Provide the [X, Y] coordinate of the cell's center where the given text is located.  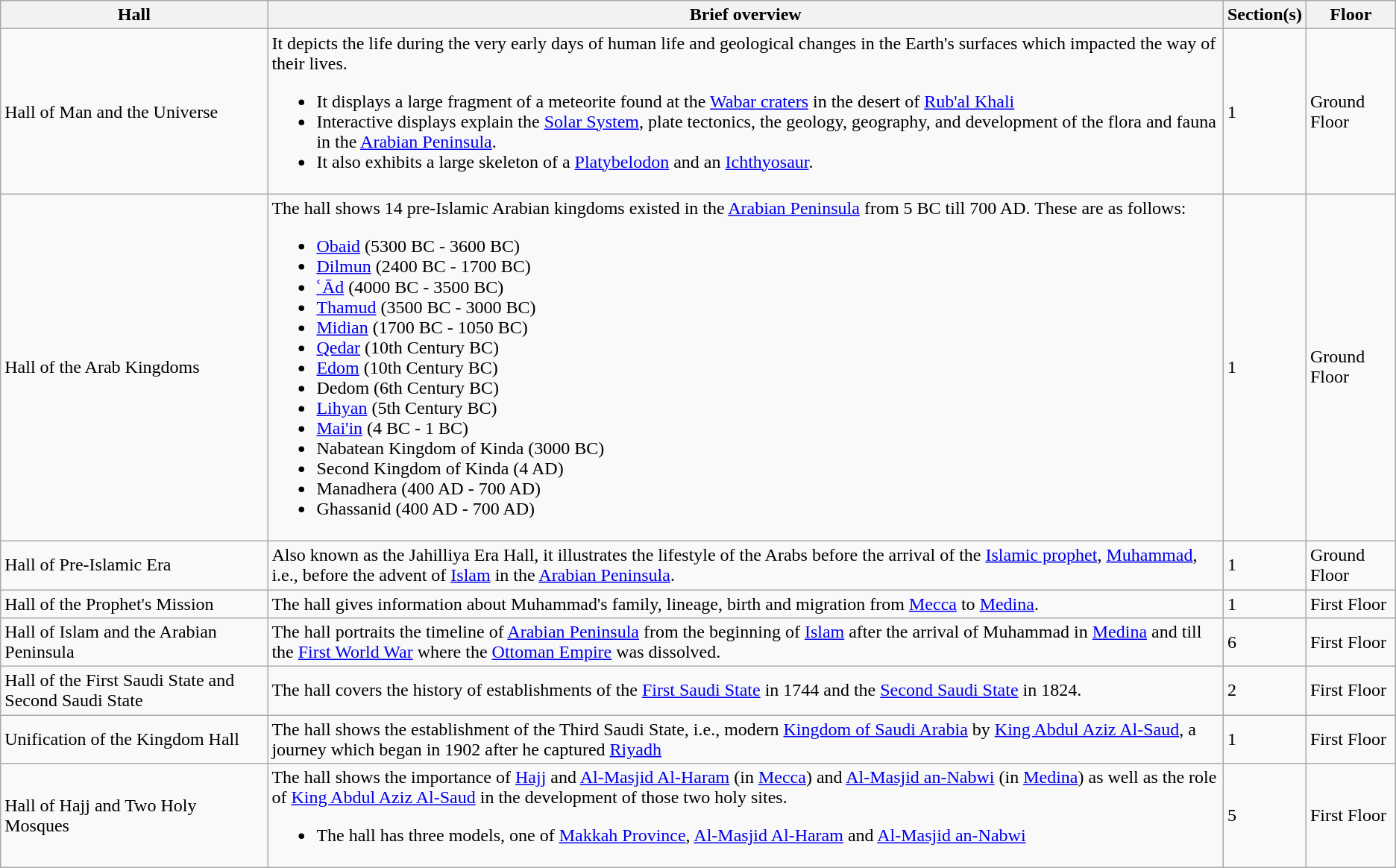
Hall [134, 15]
Section(s) [1265, 15]
Hall of the First Saudi State and Second Saudi State [134, 691]
Hall of Islam and the Arabian Peninsula [134, 643]
The hall covers the history of establishments of the First Saudi State in 1744 and the Second Saudi State in 1824. [746, 691]
Hall of the Arab Kingdoms [134, 368]
Hall of the Prophet's Mission [134, 603]
Hall of Man and the Universe [134, 112]
2 [1265, 691]
6 [1265, 643]
Unification of the Kingdom Hall [134, 740]
The hall gives information about Muhammad's family, lineage, birth and migration from Mecca to Medina. [746, 603]
5 [1265, 816]
Hall of Pre-Islamic Era [134, 565]
Brief overview [746, 15]
Hall of Hajj and Two Holy Mosques [134, 816]
Floor [1351, 15]
